Locate the cell with the specified text and output its [x, y] center coordinate. 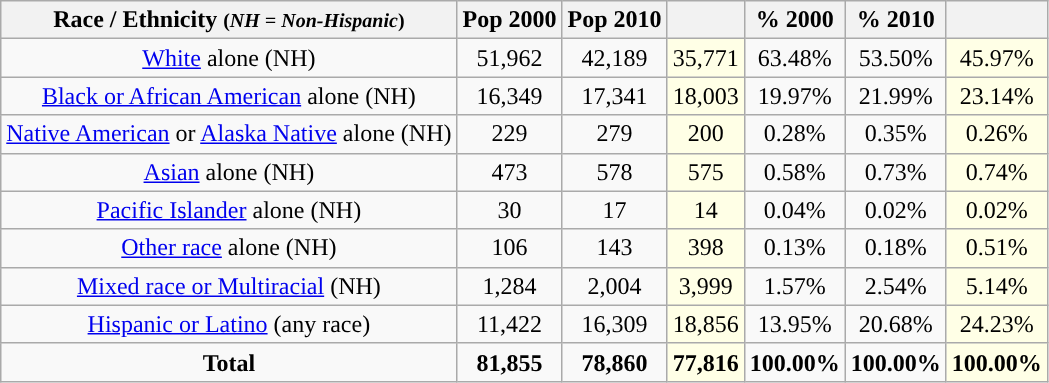
21.99% [896, 96]
0.13% [794, 248]
0.58% [794, 172]
0.18% [896, 248]
45.97% [996, 58]
78,860 [614, 362]
279 [614, 134]
575 [706, 172]
77,816 [706, 362]
473 [510, 172]
23.14% [996, 96]
398 [706, 248]
Total [229, 362]
1,284 [510, 286]
35,771 [706, 58]
Pop 2010 [614, 20]
Pop 2000 [510, 20]
24.23% [996, 324]
13.95% [794, 324]
0.74% [996, 172]
Mixed race or Multiracial (NH) [229, 286]
Other race alone (NH) [229, 248]
229 [510, 134]
0.04% [794, 210]
578 [614, 172]
Native American or Alaska Native alone (NH) [229, 134]
0.73% [896, 172]
11,422 [510, 324]
20.68% [896, 324]
53.50% [896, 58]
% 2000 [794, 20]
200 [706, 134]
Race / Ethnicity (NH = Non-Hispanic) [229, 20]
106 [510, 248]
17,341 [614, 96]
16,309 [614, 324]
18,856 [706, 324]
143 [614, 248]
0.51% [996, 248]
White alone (NH) [229, 58]
5.14% [996, 286]
0.28% [794, 134]
16,349 [510, 96]
0.26% [996, 134]
Asian alone (NH) [229, 172]
42,189 [614, 58]
Hispanic or Latino (any race) [229, 324]
2,004 [614, 286]
81,855 [510, 362]
18,003 [706, 96]
14 [706, 210]
17 [614, 210]
2.54% [896, 286]
51,962 [510, 58]
19.97% [794, 96]
1.57% [794, 286]
% 2010 [896, 20]
Black or African American alone (NH) [229, 96]
63.48% [794, 58]
0.35% [896, 134]
Pacific Islander alone (NH) [229, 210]
30 [510, 210]
3,999 [706, 286]
